Return the [x, y] coordinate for the center point of the cell that contains the specified text.  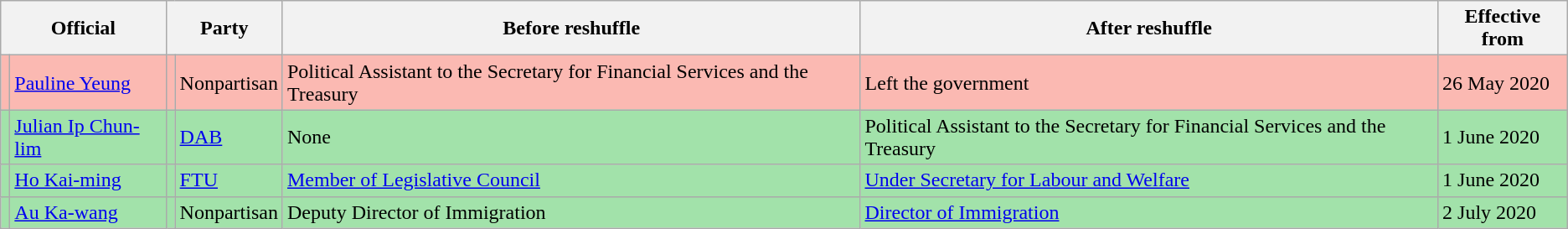
None [571, 138]
Official [84, 29]
Party [224, 29]
Ho Kai-ming [88, 180]
Julian Ip Chun-lim [88, 138]
Au Ka-wang [88, 212]
Member of Legislative Council [571, 180]
Deputy Director of Immigration [571, 212]
Left the government [1149, 82]
2 July 2020 [1503, 212]
After reshuffle [1149, 29]
Effective from [1503, 29]
Director of Immigration [1149, 212]
Pauline Yeung [88, 82]
Before reshuffle [571, 29]
FTU [229, 180]
26 May 2020 [1503, 82]
DAB [229, 138]
Under Secretary for Labour and Welfare [1149, 180]
